Provide the [X, Y] coordinate of the cell's center where the given text is located.  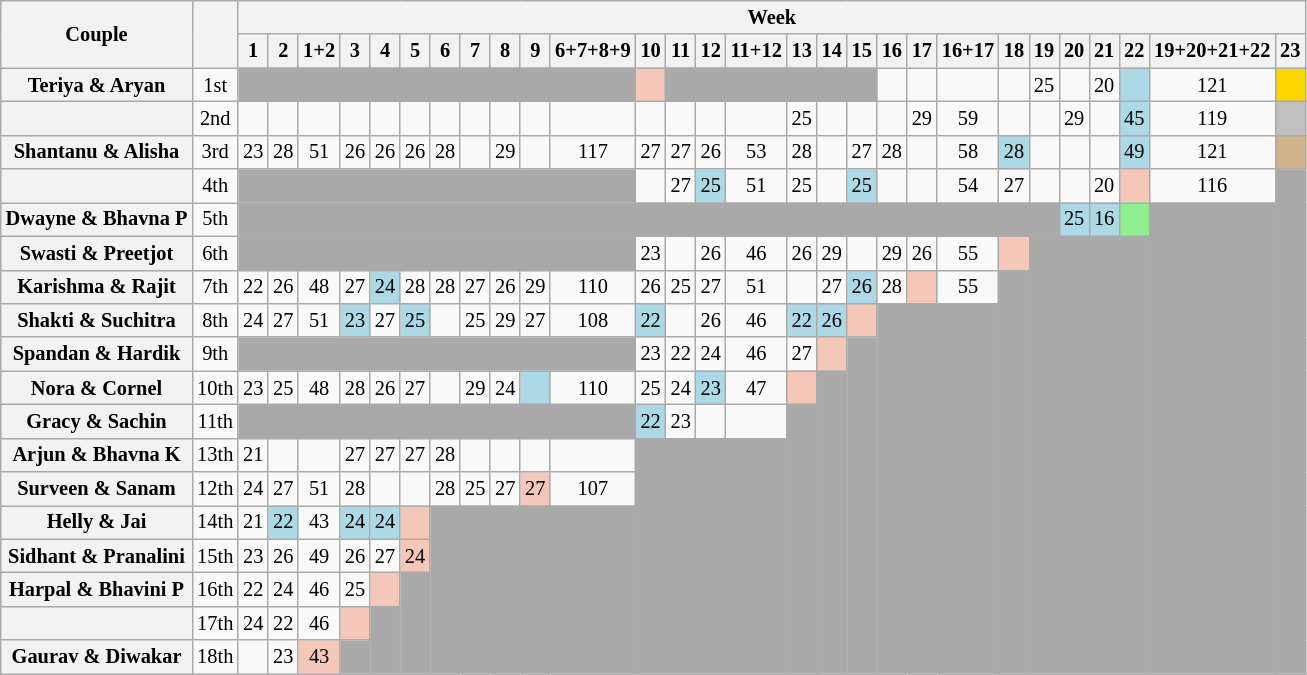
119 [1212, 118]
6th [215, 253]
Teriya & Aryan [97, 85]
12th [215, 489]
Nora & Cornel [97, 388]
58 [968, 152]
9 [535, 51]
Dwayne & Bhavna P [97, 219]
2 [283, 51]
54 [968, 186]
5th [215, 219]
Week [772, 17]
19 [1044, 51]
4th [215, 186]
4 [385, 51]
7 [475, 51]
11th [215, 421]
116 [1212, 186]
9th [215, 354]
Sidhant & Pranalini [97, 556]
Gaurav & Diwakar [97, 657]
Karishma & Rajit [97, 287]
53 [756, 152]
1+2 [319, 51]
19+20+21+22 [1212, 51]
16+17 [968, 51]
6+7+8+9 [592, 51]
117 [592, 152]
108 [592, 320]
Surveen & Sanam [97, 489]
15 [862, 51]
14 [832, 51]
Harpal & Bhavini P [97, 589]
17 [922, 51]
16th [215, 589]
10th [215, 388]
107 [592, 489]
17th [215, 623]
14th [215, 522]
1st [215, 85]
7th [215, 287]
18th [215, 657]
11+12 [756, 51]
2nd [215, 118]
1 [253, 51]
3 [355, 51]
13 [802, 51]
Shakti & Suchitra [97, 320]
11 [681, 51]
15th [215, 556]
12 [711, 51]
Helly & Jai [97, 522]
45 [1134, 118]
59 [968, 118]
Arjun & Bhavna K [97, 455]
Swasti & Preetjot [97, 253]
Spandan & Hardik [97, 354]
47 [756, 388]
Couple [97, 34]
Shantanu & Alisha [97, 152]
5 [415, 51]
Gracy & Sachin [97, 421]
8 [505, 51]
18 [1014, 51]
8th [215, 320]
13th [215, 455]
10 [651, 51]
3rd [215, 152]
6 [445, 51]
